For the text-containing cell, return its midpoint in (X, Y) coordinate format. 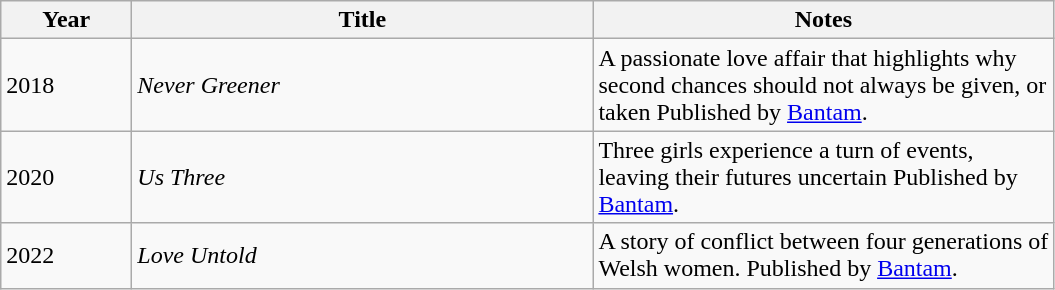
Never Greener (362, 85)
2020 (66, 177)
Us Three (362, 177)
Year (66, 20)
Love Untold (362, 256)
Notes (824, 20)
Three girls experience a turn of events, leaving their futures uncertain Published by Bantam. (824, 177)
A story of conflict between four generations of Welsh women. Published by Bantam. (824, 256)
Title (362, 20)
2018 (66, 85)
2022 (66, 256)
A passionate love affair that highlights why second chances should not always be given, or taken Published by Bantam. (824, 85)
